Output the [X, Y] coordinate of the center of the cell containing the given text.  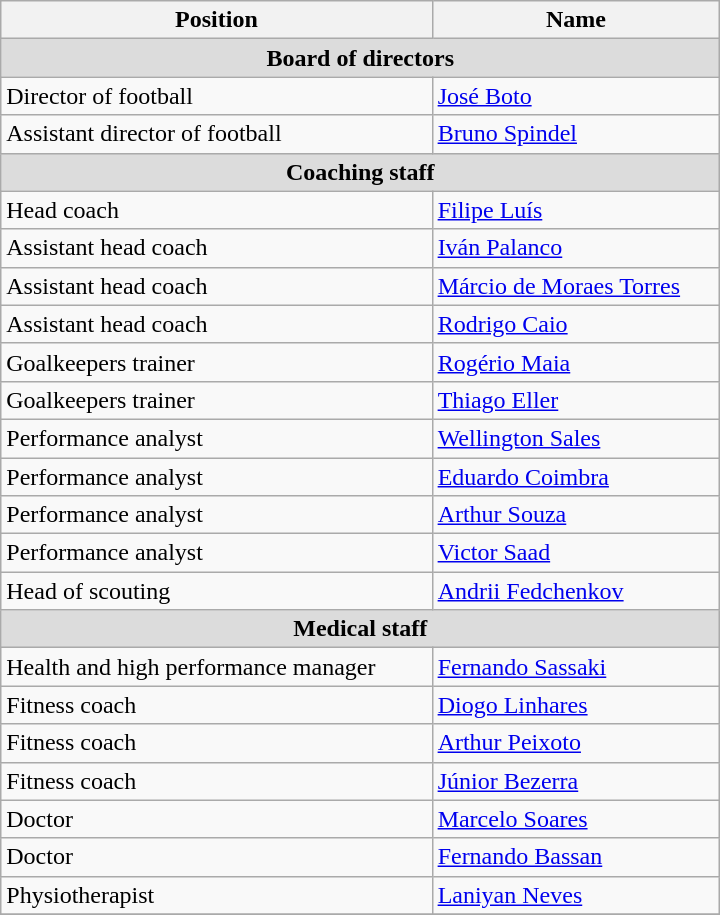
Assistant director of football [216, 134]
Andrii Fedchenkov [576, 591]
Filipe Luís [576, 210]
Marcelo Soares [576, 819]
Laniyan Neves [576, 895]
Board of directors [360, 58]
Fernando Sassaki [576, 667]
Iván Palanco [576, 248]
Coaching staff [360, 172]
Bruno Spindel [576, 134]
Diogo Linhares [576, 705]
Arthur Souza [576, 515]
Director of football [216, 96]
Arthur Peixoto [576, 743]
Name [576, 20]
Júnior Bezerra [576, 781]
Physiotherapist [216, 895]
Márcio de Moraes Torres [576, 286]
Rodrigo Caio [576, 324]
Fernando Bassan [576, 857]
Position [216, 20]
Thiago Eller [576, 400]
Victor Saad [576, 553]
Rogério Maia [576, 362]
Wellington Sales [576, 438]
José Boto [576, 96]
Head of scouting [216, 591]
Eduardo Coimbra [576, 477]
Medical staff [360, 629]
Head coach [216, 210]
Health and high performance manager [216, 667]
